Find where the given text appears and provide that cell's center as [X, Y] coordinate. 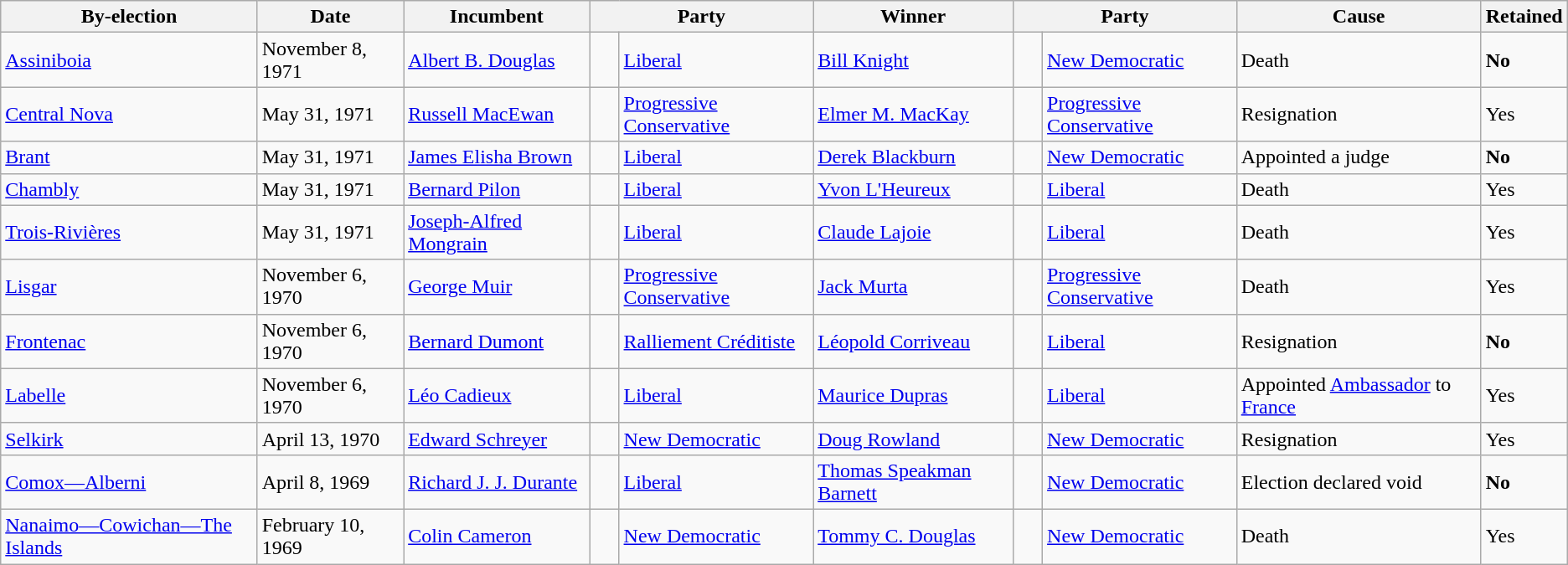
Léopold Corriveau [913, 342]
Bernard Dumont [497, 342]
Albert B. Douglas [497, 60]
James Elisha Brown [497, 157]
Bill Knight [913, 60]
Nanaimo—Cowichan—The Islands [129, 536]
Incumbent [497, 17]
Jack Murta [913, 286]
Tommy C. Douglas [913, 536]
Maurice Dupras [913, 395]
February 10, 1969 [330, 536]
Trois-Rivières [129, 233]
Colin Cameron [497, 536]
Appointed Ambassador to France [1359, 395]
Richard J. J. Durante [497, 482]
Chambly [129, 189]
Election declared void [1359, 482]
Doug Rowland [913, 439]
Joseph-Alfred Mongrain [497, 233]
Assiniboia [129, 60]
Cause [1359, 17]
November 8, 1971 [330, 60]
Ralliement Créditiste [716, 342]
Central Nova [129, 114]
By-election [129, 17]
Yvon L'Heureux [913, 189]
Date [330, 17]
George Muir [497, 286]
Thomas Speakman Barnett [913, 482]
April 8, 1969 [330, 482]
Léo Cadieux [497, 395]
April 13, 1970 [330, 439]
Elmer M. MacKay [913, 114]
Claude Lajoie [913, 233]
Lisgar [129, 286]
Selkirk [129, 439]
Winner [913, 17]
Brant [129, 157]
Appointed a judge [1359, 157]
Comox—Alberni [129, 482]
Derek Blackburn [913, 157]
Bernard Pilon [497, 189]
Edward Schreyer [497, 439]
Retained [1524, 17]
Frontenac [129, 342]
Labelle [129, 395]
Russell MacEwan [497, 114]
